Pinpoint the cell where the given text exists, returning its [X, Y] midpoint coordinate. 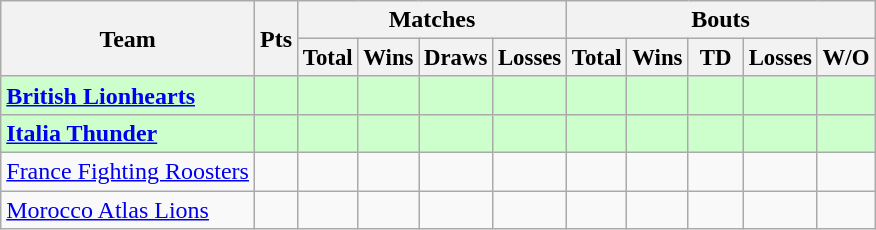
Italia Thunder [128, 133]
W/O [846, 58]
Bouts [721, 20]
Team [128, 39]
Draws [456, 58]
Morocco Atlas Lions [128, 210]
France Fighting Roosters [128, 172]
TD [716, 58]
British Lionhearts [128, 95]
Pts [276, 39]
Matches [432, 20]
